Pinpoint the cell where the given text exists, returning its [X, Y] midpoint coordinate. 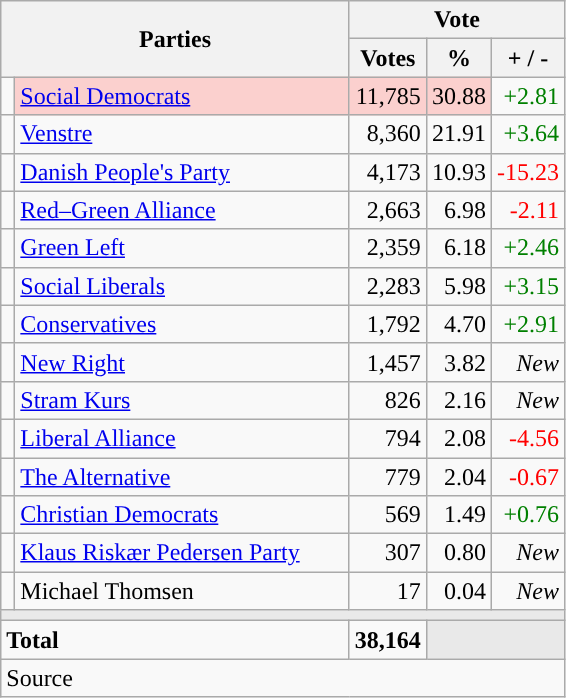
Conservatives [182, 324]
Vote [456, 20]
0.80 [458, 553]
569 [388, 515]
+ / - [528, 58]
-2.11 [528, 210]
2.16 [458, 400]
+2.91 [528, 324]
4,173 [388, 172]
Klaus Riskær Pedersen Party [182, 553]
6.98 [458, 210]
1,792 [388, 324]
Votes [388, 58]
Social Liberals [182, 286]
17 [388, 591]
5.98 [458, 286]
1.49 [458, 515]
38,164 [388, 640]
8,360 [388, 134]
-15.23 [528, 172]
+2.81 [528, 96]
Danish People's Party [182, 172]
Parties [176, 39]
Michael Thomsen [182, 591]
Total [176, 640]
+3.15 [528, 286]
Stram Kurs [182, 400]
779 [388, 477]
The Alternative [182, 477]
2,359 [388, 248]
1,457 [388, 362]
Red–Green Alliance [182, 210]
2,283 [388, 286]
4.70 [458, 324]
2.08 [458, 438]
2,663 [388, 210]
10.93 [458, 172]
+3.64 [528, 134]
-0.67 [528, 477]
826 [388, 400]
6.18 [458, 248]
Liberal Alliance [182, 438]
2.04 [458, 477]
-4.56 [528, 438]
Venstre [182, 134]
11,785 [388, 96]
% [458, 58]
Christian Democrats [182, 515]
+2.46 [528, 248]
+0.76 [528, 515]
0.04 [458, 591]
Green Left [182, 248]
Social Democrats [182, 96]
307 [388, 553]
794 [388, 438]
3.82 [458, 362]
New Right [182, 362]
Source [283, 678]
30.88 [458, 96]
21.91 [458, 134]
